Find where the given text appears and provide that cell's center as (x, y) coordinate. 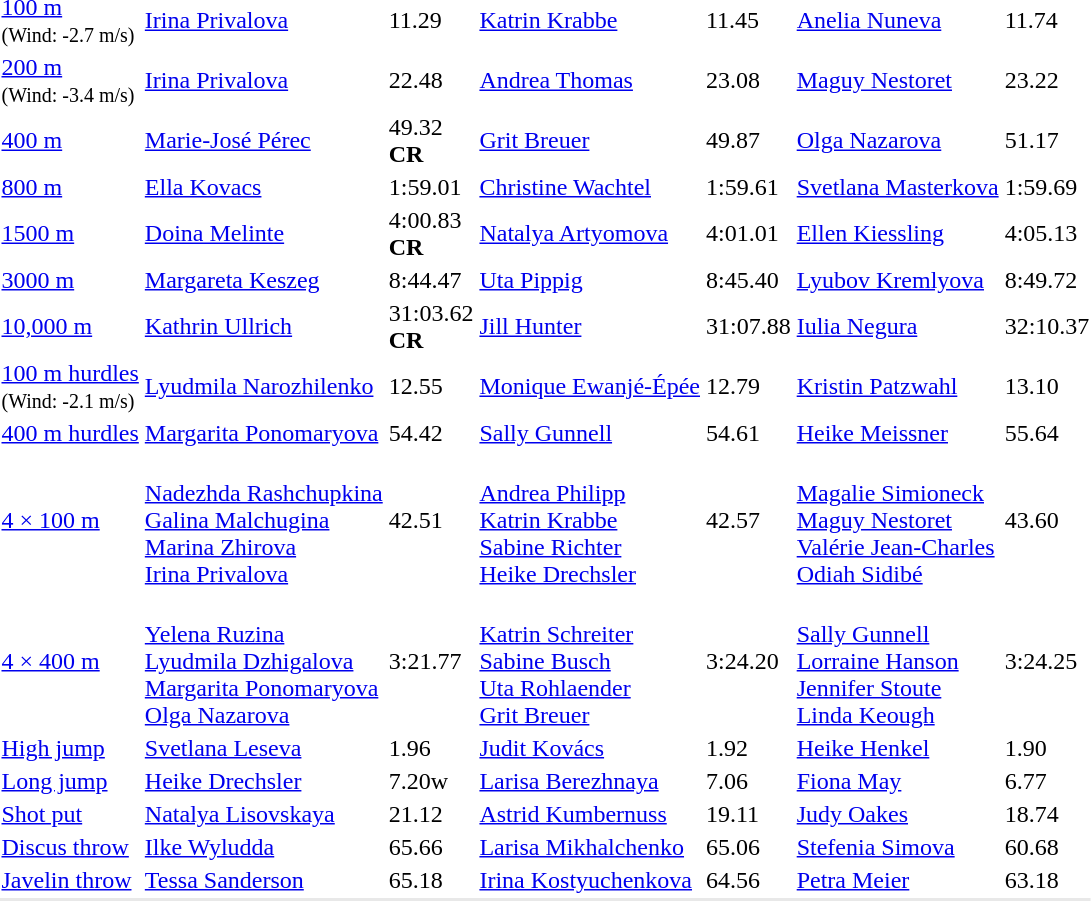
43.60 (1047, 520)
Sally Gunnell (590, 433)
Svetlana Masterkova (898, 187)
High jump (70, 748)
100 m hurdles(Wind: -2.1 m/s) (70, 386)
Irina Kostyuchenkova (590, 880)
Iulia Negura (898, 326)
32:10.37 (1047, 326)
Christine Wachtel (590, 187)
65.66 (431, 847)
Yelena RuzinaLyudmila DzhigalovaMargarita PonomaryovaOlga Nazarova (264, 661)
21.12 (431, 814)
Olga Nazarova (898, 140)
Ellen Kiessling (898, 234)
Margareta Keszeg (264, 280)
Stefenia Simova (898, 847)
Larisa Berezhnaya (590, 781)
Kristin Patzwahl (898, 386)
400 m (70, 140)
7.20w (431, 781)
Jill Hunter (590, 326)
Katrin SchreiterSabine BuschUta RohlaenderGrit Breuer (590, 661)
12.79 (749, 386)
22.48 (431, 80)
4:05.13 (1047, 234)
8:45.40 (749, 280)
10,000 m (70, 326)
Ilke Wyludda (264, 847)
Sally GunnellLorraine HansonJennifer StouteLinda Keough (898, 661)
200 m(Wind: -3.4 m/s) (70, 80)
Long jump (70, 781)
Kathrin Ullrich (264, 326)
Lyudmila Narozhilenko (264, 386)
4 × 100 m (70, 520)
Astrid Kumbernuss (590, 814)
Marie-José Pérec (264, 140)
Heike Drechsler (264, 781)
1.96 (431, 748)
Heike Meissner (898, 433)
65.18 (431, 880)
42.51 (431, 520)
55.64 (1047, 433)
1.92 (749, 748)
Grit Breuer (590, 140)
4:01.01 (749, 234)
60.68 (1047, 847)
31:03.62CR (431, 326)
Natalya Lisovskaya (264, 814)
3000 m (70, 280)
19.11 (749, 814)
1500 m (70, 234)
54.61 (749, 433)
Judy Oakes (898, 814)
Shot put (70, 814)
13.10 (1047, 386)
23.22 (1047, 80)
65.06 (749, 847)
Margarita Ponomaryova (264, 433)
3:21.77 (431, 661)
Doina Melinte (264, 234)
Uta Pippig (590, 280)
Maguy Nestoret (898, 80)
63.18 (1047, 880)
Fiona May (898, 781)
64.56 (749, 880)
3:24.25 (1047, 661)
1.90 (1047, 748)
8:44.47 (431, 280)
12.55 (431, 386)
7.06 (749, 781)
31:07.88 (749, 326)
Ella Kovacs (264, 187)
Natalya Artyomova (590, 234)
Irina Privalova (264, 80)
Judit Kovács (590, 748)
4:00.83CR (431, 234)
Magalie SimioneckMaguy NestoretValérie Jean-CharlesOdiah Sidibé (898, 520)
54.42 (431, 433)
Monique Ewanjé-Épée (590, 386)
4 × 400 m (70, 661)
Tessa Sanderson (264, 880)
23.08 (749, 80)
18.74 (1047, 814)
49.32CR (431, 140)
Discus throw (70, 847)
800 m (70, 187)
3:24.20 (749, 661)
Larisa Mikhalchenko (590, 847)
1:59.61 (749, 187)
42.57 (749, 520)
1:59.69 (1047, 187)
Lyubov Kremlyova (898, 280)
Heike Henkel (898, 748)
Petra Meier (898, 880)
1:59.01 (431, 187)
Andrea Thomas (590, 80)
400 m hurdles (70, 433)
49.87 (749, 140)
6.77 (1047, 781)
Andrea PhilippKatrin KrabbeSabine RichterHeike Drechsler (590, 520)
Svetlana Leseva (264, 748)
8:49.72 (1047, 280)
51.17 (1047, 140)
Javelin throw (70, 880)
Nadezhda RashchupkinaGalina MalchuginaMarina ZhirovaIrina Privalova (264, 520)
